Output the [X, Y] coordinate of the center of the cell containing the given text.  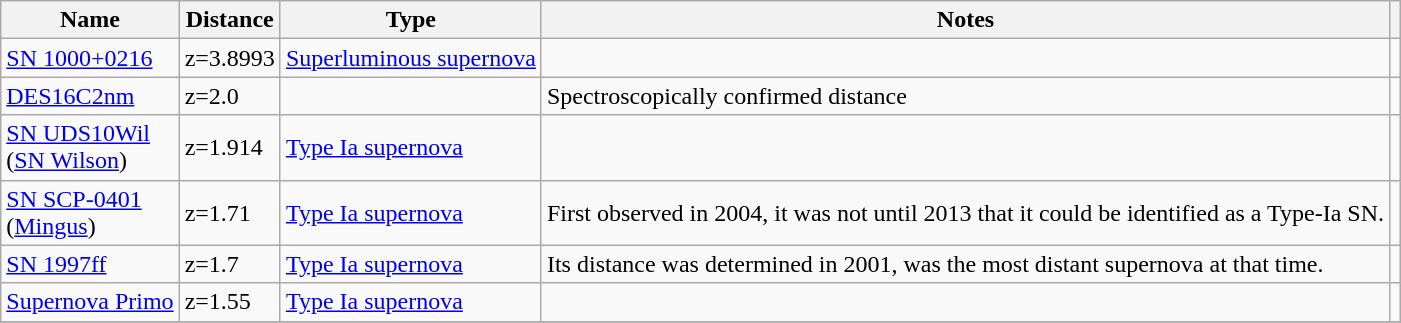
DES16C2nm [90, 96]
Notes [965, 20]
Name [90, 20]
SN SCP-0401 (Mingus) [90, 212]
Superluminous supernova [410, 58]
z=2.0 [230, 96]
Type [410, 20]
z=1.55 [230, 302]
SN 1997ff [90, 264]
Spectroscopically confirmed distance [965, 96]
SN 1000+0216 [90, 58]
z=3.8993 [230, 58]
First observed in 2004, it was not until 2013 that it could be identified as a Type-Ia SN. [965, 212]
z=1.914 [230, 148]
SN UDS10Wil (SN Wilson) [90, 148]
Its distance was determined in 2001, was the most distant supernova at that time. [965, 264]
Supernova Primo [90, 302]
z=1.71 [230, 212]
z=1.7 [230, 264]
Distance [230, 20]
